For the text-containing cell, return its midpoint in [X, Y] coordinate format. 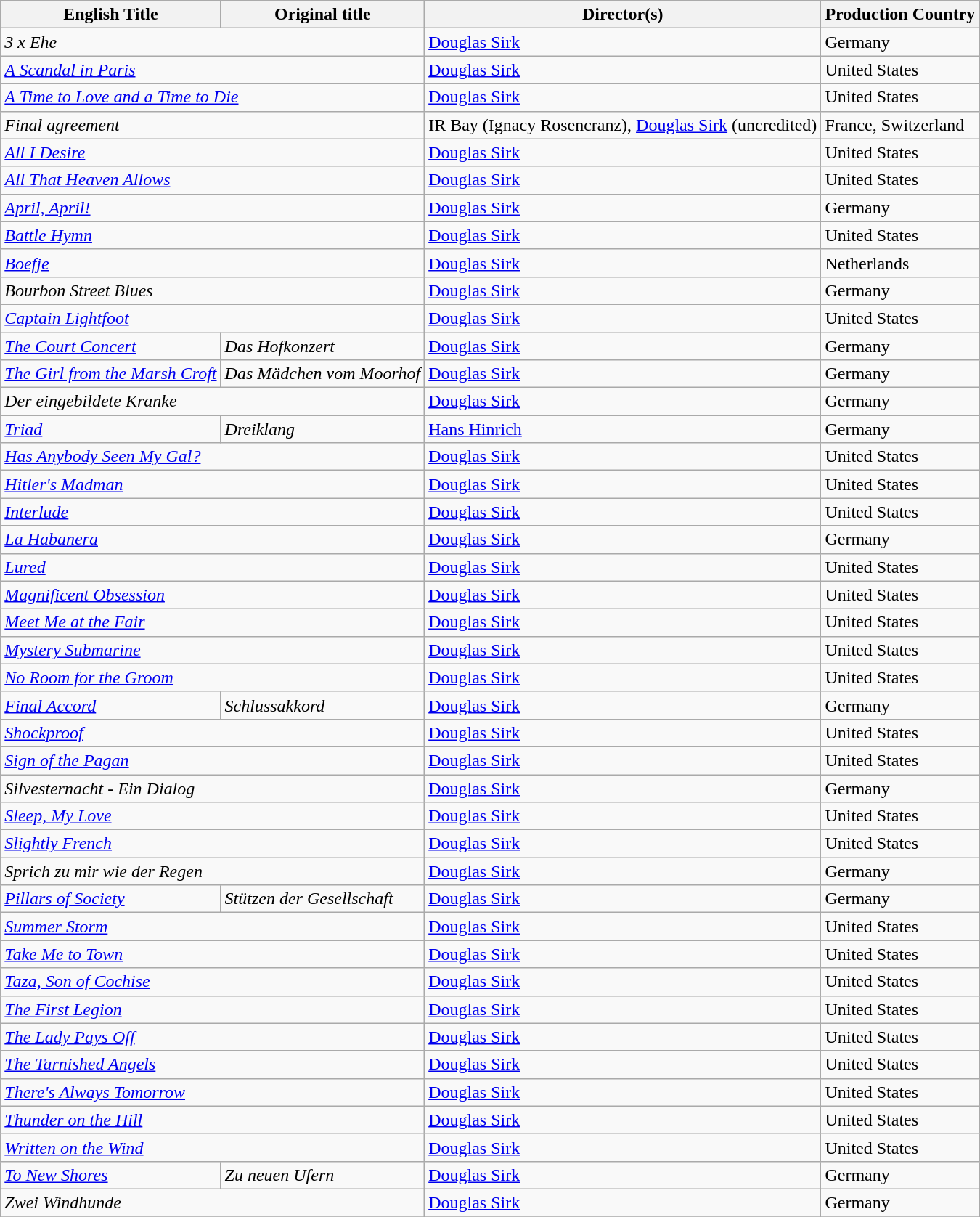
3 x Ehe [213, 42]
Meet Me at the Fair [213, 622]
April, April! [213, 208]
All That Heaven Allows [213, 180]
Lured [213, 567]
Sprich zu mir wie der Regen [213, 871]
Zwei Windhunde [213, 1202]
Mystery Submarine [213, 650]
Dreiklang [322, 429]
Bourbon Street Blues [213, 290]
There's Always Tomorrow [213, 1092]
Slightly French [213, 844]
Captain Lightfoot [213, 318]
A Scandal in Paris [213, 70]
Magnificent Obsession [213, 595]
Sign of the Pagan [213, 760]
All I Desire [213, 152]
The Court Concert [110, 346]
English Title [110, 15]
Der eingebildete Kranke [213, 402]
Silvesternacht - Ein Dialog [213, 788]
IR Bay (Ignacy Rosencranz), Douglas Sirk (uncredited) [623, 125]
Triad [110, 429]
Take Me to Town [213, 954]
Production Country [900, 15]
The Tarnished Angels [213, 1065]
La Habanera [213, 540]
Has Anybody Seen My Gal? [213, 457]
The Girl from the Marsh Croft [110, 374]
Thunder on the Hill [213, 1120]
France, Switzerland [900, 125]
Battle Hymn [213, 235]
Das Mädchen vom Moorhof [322, 374]
Sleep, My Love [213, 816]
A Time to Love and a Time to Die [213, 97]
Stützen der Gesellschaft [322, 899]
Summer Storm [213, 927]
Interlude [213, 512]
Netherlands [900, 263]
To New Shores [110, 1175]
Hans Hinrich [623, 429]
Written on the Wind [213, 1147]
The Lady Pays Off [213, 1037]
Schlussakkord [322, 705]
Pillars of Society [110, 899]
Das Hofkonzert [322, 346]
Final Accord [110, 705]
Final agreement [213, 125]
Zu neuen Ufern [322, 1175]
Original title [322, 15]
Director(s) [623, 15]
Shockproof [213, 733]
Taza, Son of Cochise [213, 982]
No Room for the Groom [213, 677]
Boefje [213, 263]
Hitler's Madman [213, 484]
The First Legion [213, 1009]
